Provide the [X, Y] coordinate of the cell's center where the given text is located.  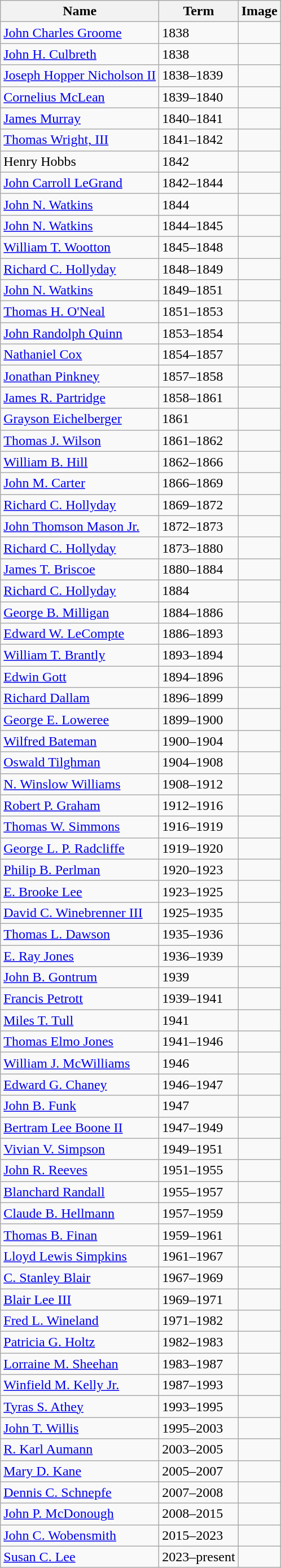
1896–1899 [199, 698]
William T. Wootton [80, 247]
John M. Carter [80, 483]
1854–1857 [199, 355]
Edward G. Chaney [80, 1085]
John T. Willis [80, 1428]
George E. Loweree [80, 720]
1951–1955 [199, 1170]
1987–1993 [199, 1385]
John H. Culbreth [80, 54]
John Thomson Mason Jr. [80, 526]
1894–1896 [199, 677]
Richard Dallam [80, 698]
1844–1845 [199, 226]
1849–1851 [199, 290]
E. Brooke Lee [80, 891]
1912–1916 [199, 805]
William T. Brantly [80, 655]
1840–1841 [199, 118]
Grayson Eichelberger [80, 419]
1886–1893 [199, 634]
Philip B. Perlman [80, 870]
1851–1853 [199, 312]
1838–1839 [199, 76]
1941 [199, 1020]
David C. Winebrenner III [80, 913]
Lloyd Lewis Simpkins [80, 1256]
1842–1844 [199, 183]
2023–present [199, 1557]
Jonathan Pinkney [80, 376]
1848–1849 [199, 269]
1946–1947 [199, 1085]
2007–2008 [199, 1492]
1939–1941 [199, 999]
George B. Milligan [80, 612]
C. Stanley Blair [80, 1278]
2003–2005 [199, 1450]
Mary D. Kane [80, 1471]
1900–1904 [199, 741]
Image [260, 11]
Patricia G. Holtz [80, 1342]
1857–1858 [199, 376]
1993–1995 [199, 1407]
1853–1854 [199, 333]
1916–1919 [199, 827]
1959–1961 [199, 1235]
Wilfred Bateman [80, 741]
Bertram Lee Boone II [80, 1127]
James T. Briscoe [80, 569]
Thomas J. Wilson [80, 441]
1961–1967 [199, 1256]
Oswald Tilghman [80, 763]
John B. Funk [80, 1106]
1947 [199, 1106]
William J. McWilliams [80, 1063]
1844 [199, 204]
Joseph Hopper Nicholson II [80, 76]
1893–1894 [199, 655]
2015–2023 [199, 1535]
1919–1920 [199, 848]
1923–1925 [199, 891]
1884 [199, 591]
Nathaniel Cox [80, 355]
R. Karl Aumann [80, 1450]
1946 [199, 1063]
John Carroll LeGrand [80, 183]
1941–1946 [199, 1042]
Susan C. Lee [80, 1557]
2008–2015 [199, 1514]
1858–1861 [199, 398]
Vivian V. Simpson [80, 1149]
John P. McDonough [80, 1514]
Robert P. Graham [80, 805]
E. Ray Jones [80, 956]
2005–2007 [199, 1471]
1884–1886 [199, 612]
John R. Reeves [80, 1170]
1925–1935 [199, 913]
1845–1848 [199, 247]
Blanchard Randall [80, 1192]
Francis Petrott [80, 999]
Cornelius McLean [80, 97]
1957–1959 [199, 1213]
1935–1936 [199, 934]
John B. Gontrum [80, 977]
James R. Partridge [80, 398]
1955–1957 [199, 1192]
Blair Lee III [80, 1299]
Name [80, 11]
1949–1951 [199, 1149]
William B. Hill [80, 462]
James Murray [80, 118]
1861–1862 [199, 441]
1969–1971 [199, 1299]
Tyras S. Athey [80, 1407]
1967–1969 [199, 1278]
Winfield M. Kelly Jr. [80, 1385]
1939 [199, 977]
Fred L. Wineland [80, 1321]
Claude B. Hellmann [80, 1213]
Term [199, 11]
John C. Wobensmith [80, 1535]
Thomas W. Simmons [80, 827]
N. Winslow Williams [80, 784]
1899–1900 [199, 720]
1862–1866 [199, 462]
1866–1869 [199, 483]
1983–1987 [199, 1364]
1904–1908 [199, 763]
1869–1872 [199, 505]
Thomas H. O'Neal [80, 312]
George L. P. Radcliffe [80, 848]
1880–1884 [199, 569]
Miles T. Tull [80, 1020]
1842 [199, 161]
1971–1982 [199, 1321]
Dennis C. Schnepfe [80, 1492]
Edward W. LeCompte [80, 634]
1947–1949 [199, 1127]
1982–1983 [199, 1342]
Lorraine M. Sheehan [80, 1364]
1841–1842 [199, 140]
Thomas B. Finan [80, 1235]
1839–1840 [199, 97]
1908–1912 [199, 784]
1995–2003 [199, 1428]
John Randolph Quinn [80, 333]
Henry Hobbs [80, 161]
Thomas Wright, III [80, 140]
1872–1873 [199, 526]
1861 [199, 419]
Thomas L. Dawson [80, 934]
1936–1939 [199, 956]
Thomas Elmo Jones [80, 1042]
1920–1923 [199, 870]
John Charles Groome [80, 33]
1873–1880 [199, 548]
Edwin Gott [80, 677]
